Identify which cell holds the provided text, then report its [X, Y] central coordinate. 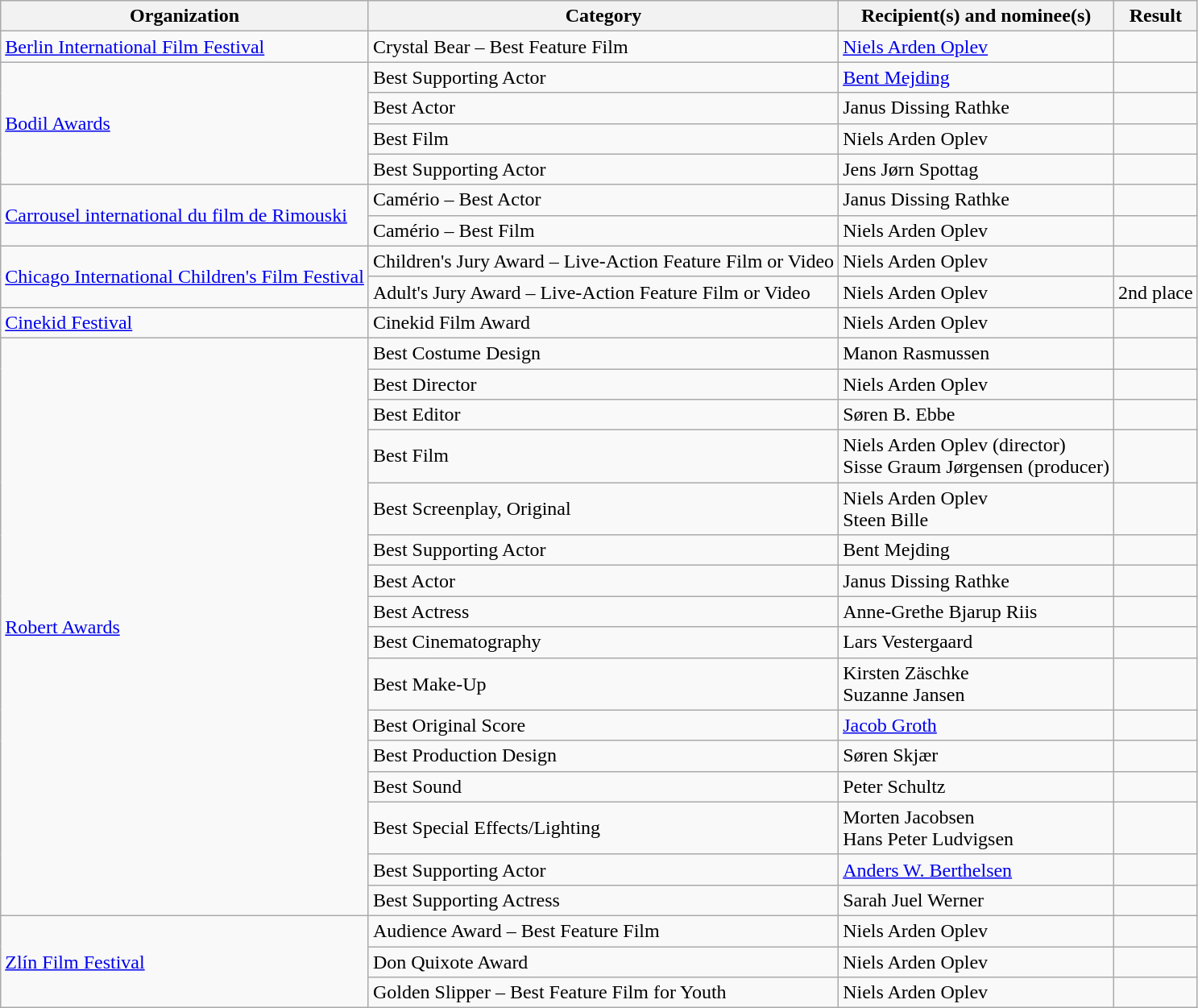
Niels Arden OplevSteen Bille [976, 509]
Best Supporting Actress [603, 900]
Don Quixote Award [603, 961]
Best Actress [603, 612]
Sarah Juel Werner [976, 900]
Bodil Awards [185, 123]
Camério – Best Film [603, 230]
Best Production Design [603, 756]
Crystal Bear – Best Feature Film [603, 47]
Organization [185, 16]
Peter Schultz [976, 786]
Adult's Jury Award – Live-Action Feature Film or Video [603, 292]
Morten JacobsenHans Peter Ludvigsen [976, 828]
Jens Jørn Spottag [976, 169]
Robert Awards [185, 627]
Søren B. Ebbe [976, 415]
Best Sound [603, 786]
Golden Slipper – Best Feature Film for Youth [603, 993]
Best Screenplay, Original [603, 509]
2nd place [1156, 292]
Category [603, 16]
Chicago International Children's Film Festival [185, 276]
Manon Rasmussen [976, 353]
Cinekid Festival [185, 322]
Cinekid Film Award [603, 322]
Kirsten ZäschkeSuzanne Jansen [976, 683]
Lars Vestergaard [976, 642]
Camério – Best Actor [603, 200]
Niels Arden Oplev (director)Sisse Graum Jørgensen (producer) [976, 456]
Audience Award – Best Feature Film [603, 931]
Best Original Score [603, 725]
Result [1156, 16]
Anne-Grethe Bjarup Riis [976, 612]
Best Editor [603, 415]
Jacob Groth [976, 725]
Best Cinematography [603, 642]
Recipient(s) and nominee(s) [976, 16]
Anders W. Berthelsen [976, 869]
Zlín Film Festival [185, 961]
Carrousel international du film de Rimouski [185, 215]
Best Director [603, 384]
Søren Skjær [976, 756]
Berlin International Film Festival [185, 47]
Best Make-Up [603, 683]
Best Costume Design [603, 353]
Best Special Effects/Lighting [603, 828]
Children's Jury Award – Live-Action Feature Film or Video [603, 261]
